Determine the (X, Y) coordinate at the center of the cell enclosing the given text.  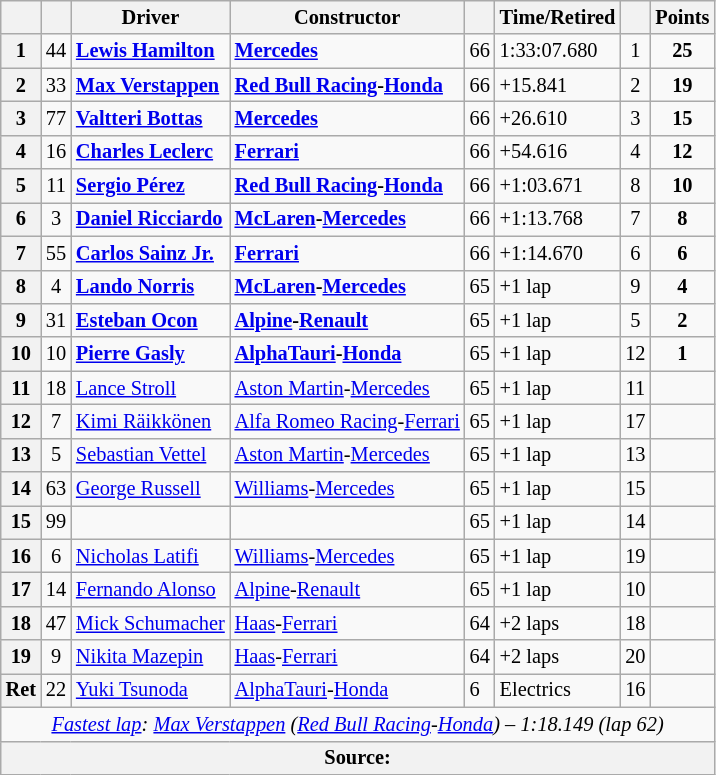
Max Verstappen (150, 85)
Valtteri Bottas (150, 118)
Sergio Pérez (150, 186)
Mick Schumacher (150, 623)
Fernando Alonso (150, 589)
99 (56, 522)
22 (56, 690)
Carlos Sainz Jr. (150, 253)
Ret (21, 690)
Lance Stroll (150, 388)
Driver (150, 17)
+1:13.768 (558, 219)
Lewis Hamilton (150, 51)
Points (682, 17)
Esteban Ocon (150, 320)
44 (56, 51)
Source: (358, 758)
Charles Leclerc (150, 152)
Alfa Romeo Racing-Ferrari (348, 421)
Time/Retired (558, 17)
+15.841 (558, 85)
Sebastian Vettel (150, 455)
25 (682, 51)
Fastest lap: Max Verstappen (Red Bull Racing-Honda) – 1:18.149 (lap 62) (358, 724)
47 (56, 623)
Nikita Mazepin (150, 657)
George Russell (150, 489)
Constructor (348, 17)
+1:14.670 (558, 253)
Lando Norris (150, 287)
+54.616 (558, 152)
33 (56, 85)
Electrics (558, 690)
Pierre Gasly (150, 354)
55 (56, 253)
+26.610 (558, 118)
Nicholas Latifi (150, 556)
20 (635, 657)
Kimi Räikkönen (150, 421)
Daniel Ricciardo (150, 219)
1:33:07.680 (558, 51)
31 (56, 320)
+1:03.671 (558, 186)
Yuki Tsunoda (150, 690)
63 (56, 489)
77 (56, 118)
